Search for the cell housing the specified text and yield its [X, Y] center coordinate. 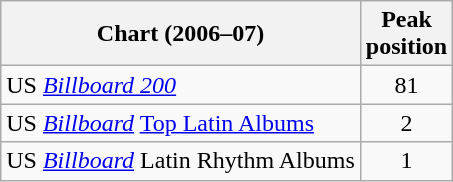
US Billboard 200 [181, 85]
Peakposition [406, 34]
1 [406, 161]
US Billboard Top Latin Albums [181, 123]
Chart (2006–07) [181, 34]
2 [406, 123]
US Billboard Latin Rhythm Albums [181, 161]
81 [406, 85]
